Extract the [X, Y] coordinate from the center of the cell holding the provided text.  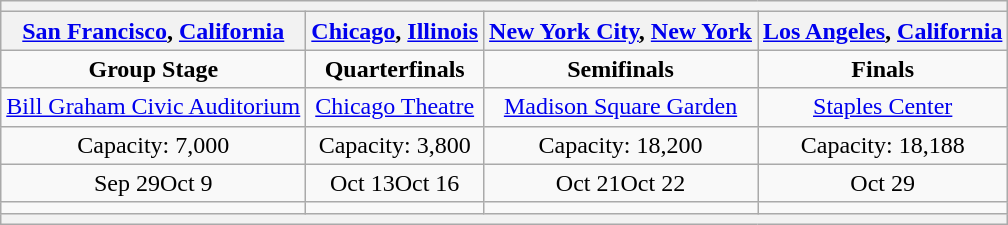
Semifinals [621, 69]
Oct 21Oct 22 [621, 183]
Oct 29 [883, 183]
New York City, New York [621, 31]
Capacity: 7,000 [154, 145]
Bill Graham Civic Auditorium [154, 107]
Oct 13Oct 16 [395, 183]
Chicago Theatre [395, 107]
Chicago, Illinois [395, 31]
Capacity: 18,188 [883, 145]
Capacity: 3,800 [395, 145]
Los Angeles, California [883, 31]
Madison Square Garden [621, 107]
Capacity: 18,200 [621, 145]
Staples Center [883, 107]
Finals [883, 69]
Sep 29Oct 9 [154, 183]
Quarterfinals [395, 69]
San Francisco, California [154, 31]
Group Stage [154, 69]
